From the cell containing the given text, extract its center point as (x, y) coordinate. 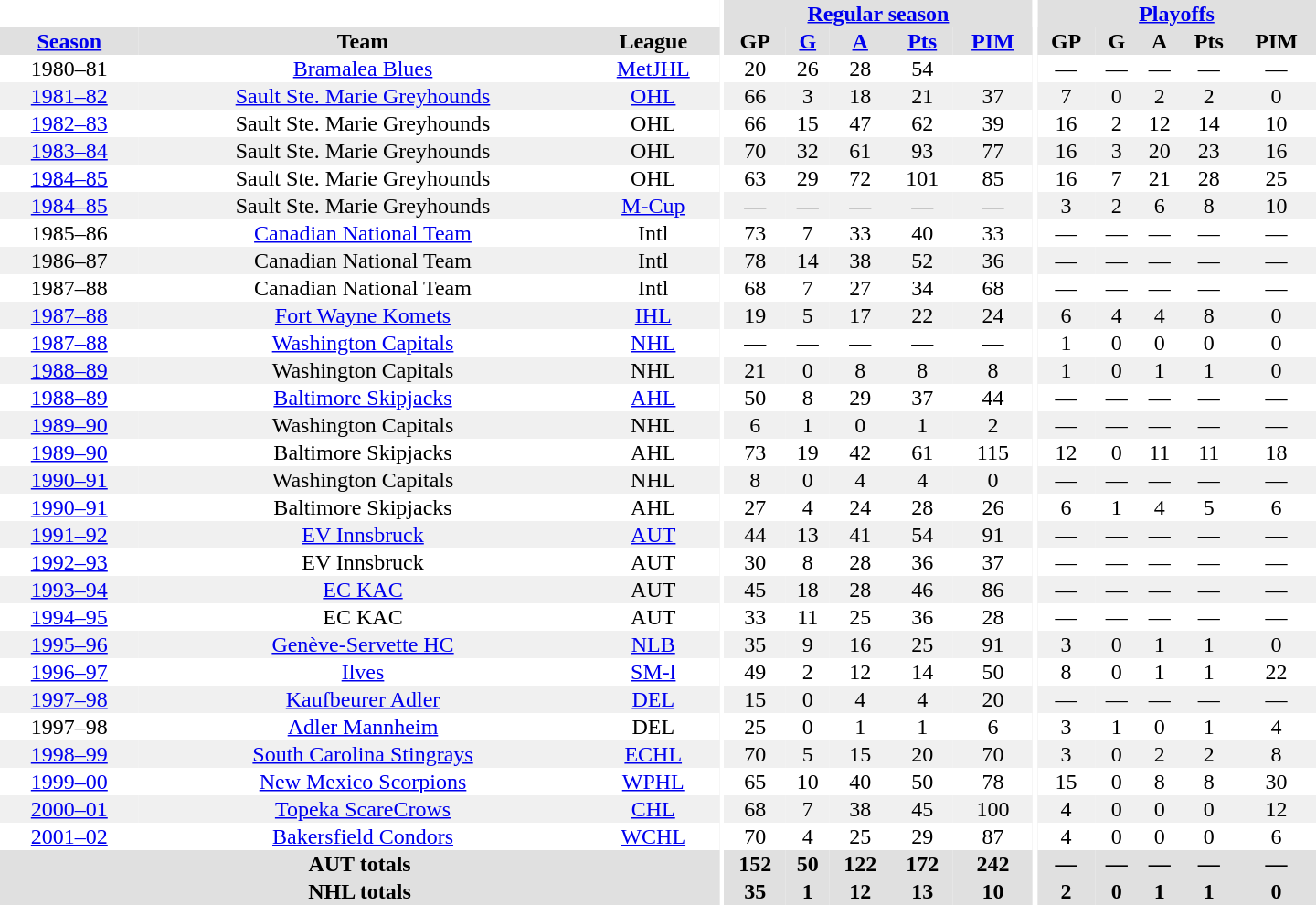
72 (860, 178)
172 (922, 864)
1996–97 (69, 672)
62 (922, 123)
52 (922, 261)
Playoffs (1177, 14)
34 (922, 288)
NHL totals (360, 891)
ECHL (653, 754)
63 (755, 178)
Adler Mannheim (364, 727)
49 (755, 672)
122 (860, 864)
SM-l (653, 672)
100 (992, 809)
86 (992, 590)
Bakersfield Condors (364, 836)
1999–00 (69, 782)
1983–84 (69, 151)
Fort Wayne Komets (364, 315)
23 (1208, 151)
Topeka ScareCrows (364, 809)
New Mexico Scorpions (364, 782)
NLB (653, 644)
AUT totals (360, 864)
IHL (653, 315)
League (653, 41)
1986–87 (69, 261)
Regular season (877, 14)
39 (992, 123)
9 (808, 644)
242 (992, 864)
42 (860, 452)
85 (992, 178)
WCHL (653, 836)
Season (69, 41)
M-Cup (653, 206)
1991–92 (69, 535)
1993–94 (69, 590)
1980–81 (69, 69)
MetJHL (653, 69)
Team (364, 41)
Kaufbeurer Adler (364, 699)
Ilves (364, 672)
Bramalea Blues (364, 69)
46 (922, 590)
South Carolina Stingrays (364, 754)
1992–93 (69, 562)
2001–02 (69, 836)
1995–96 (69, 644)
47 (860, 123)
CHL (653, 809)
WPHL (653, 782)
87 (992, 836)
Genève-Servette HC (364, 644)
152 (755, 864)
1998–99 (69, 754)
77 (992, 151)
2000–01 (69, 809)
101 (922, 178)
1982–83 (69, 123)
1981–82 (69, 96)
115 (992, 452)
1985–86 (69, 233)
32 (808, 151)
1994–95 (69, 617)
41 (860, 535)
93 (922, 151)
17 (860, 315)
65 (755, 782)
